Extract the [x, y] coordinate from the center of the cell holding the provided text.  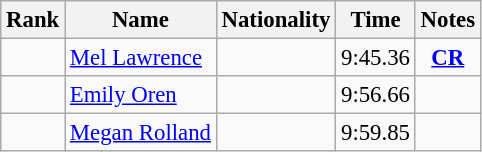
Nationality [276, 20]
Name [141, 20]
Time [376, 20]
Notes [448, 20]
9:59.85 [376, 133]
Mel Lawrence [141, 58]
9:56.66 [376, 95]
CR [448, 58]
Megan Rolland [141, 133]
Rank [33, 20]
Emily Oren [141, 95]
9:45.36 [376, 58]
